Provide the (X, Y) coordinate of the cell's center where the given text is located.  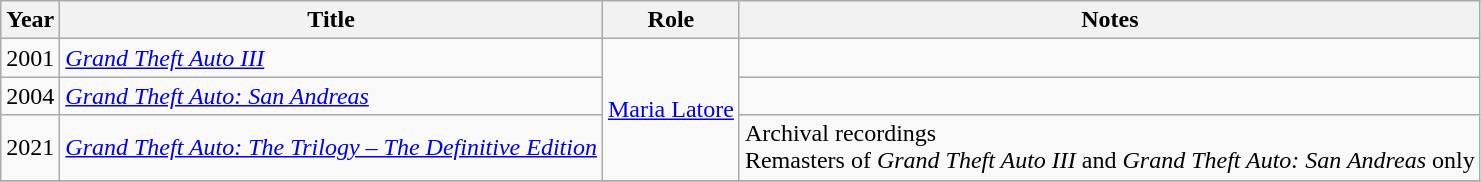
Year (30, 20)
Grand Theft Auto: The Trilogy – The Definitive Edition (332, 148)
2021 (30, 148)
2001 (30, 58)
Title (332, 20)
Maria Latore (670, 110)
Role (670, 20)
Grand Theft Auto: San Andreas (332, 96)
Grand Theft Auto III (332, 58)
Notes (1110, 20)
Archival recordingsRemasters of Grand Theft Auto III and Grand Theft Auto: San Andreas only (1110, 148)
2004 (30, 96)
